Extract the (X, Y) coordinate from the center of the cell holding the provided text.  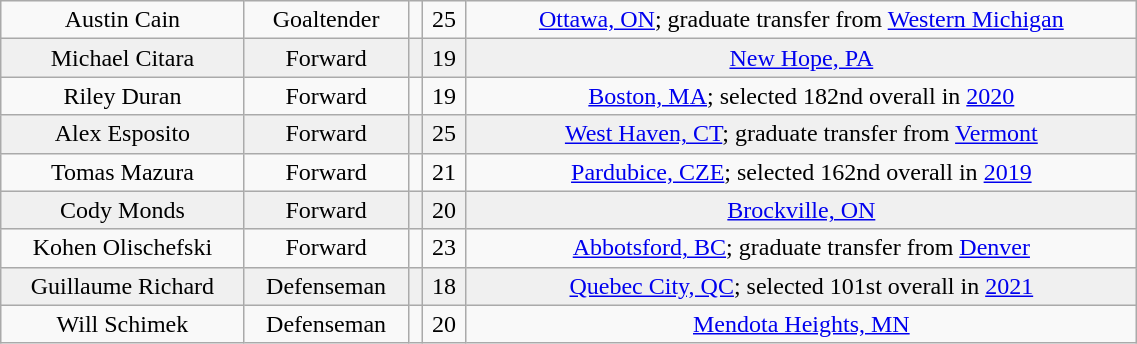
Cody Monds (122, 210)
Michael Citara (122, 58)
Abbotsford, BC; graduate transfer from Denver (802, 248)
18 (444, 286)
Ottawa, ON; graduate transfer from Western Michigan (802, 20)
Kohen Olischefski (122, 248)
Riley Duran (122, 96)
Boston, MA; selected 182nd overall in 2020 (802, 96)
New Hope, PA (802, 58)
Austin Cain (122, 20)
Tomas Mazura (122, 172)
Goaltender (326, 20)
Pardubice, CZE; selected 162nd overall in 2019 (802, 172)
West Haven, CT; graduate transfer from Vermont (802, 134)
Guillaume Richard (122, 286)
Alex Esposito (122, 134)
Brockville, ON (802, 210)
Mendota Heights, MN (802, 324)
23 (444, 248)
21 (444, 172)
Quebec City, QC; selected 101st overall in 2021 (802, 286)
Will Schimek (122, 324)
